Locate the cell with the specified text and output its (X, Y) center coordinate. 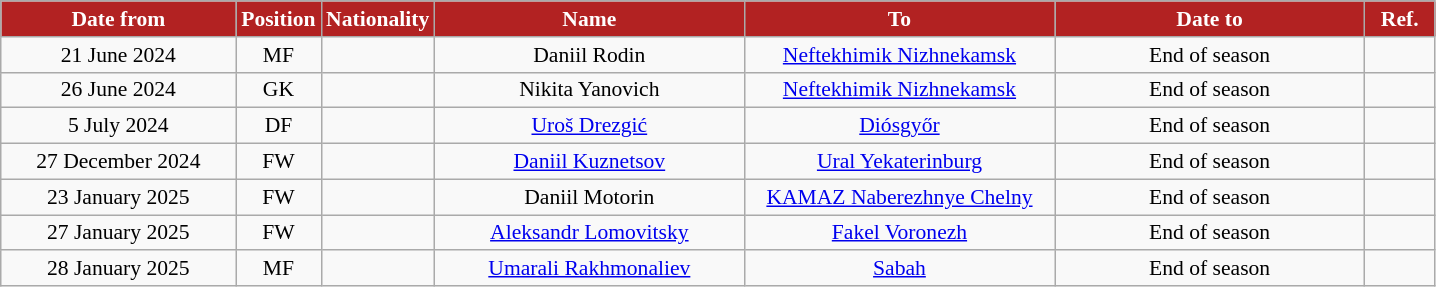
Ref. (1400, 19)
KAMAZ Naberezhnye Chelny (899, 197)
27 December 2024 (118, 162)
Daniil Rodin (589, 55)
27 January 2025 (118, 233)
Daniil Motorin (589, 197)
Date to (1210, 19)
DF (278, 126)
Nationality (378, 19)
26 June 2024 (118, 90)
GK (278, 90)
Name (589, 19)
To (899, 19)
Aleksandr Lomovitsky (589, 233)
Sabah (899, 269)
Uroš Drezgić (589, 126)
Umarali Rakhmonaliev (589, 269)
Date from (118, 19)
Daniil Kuznetsov (589, 162)
5 July 2024 (118, 126)
28 January 2025 (118, 269)
21 June 2024 (118, 55)
Position (278, 19)
Diósgyőr (899, 126)
23 January 2025 (118, 197)
Nikita Yanovich (589, 90)
Ural Yekaterinburg (899, 162)
Fakel Voronezh (899, 233)
